Determine the [x, y] coordinate at the center of the cell enclosing the given text.  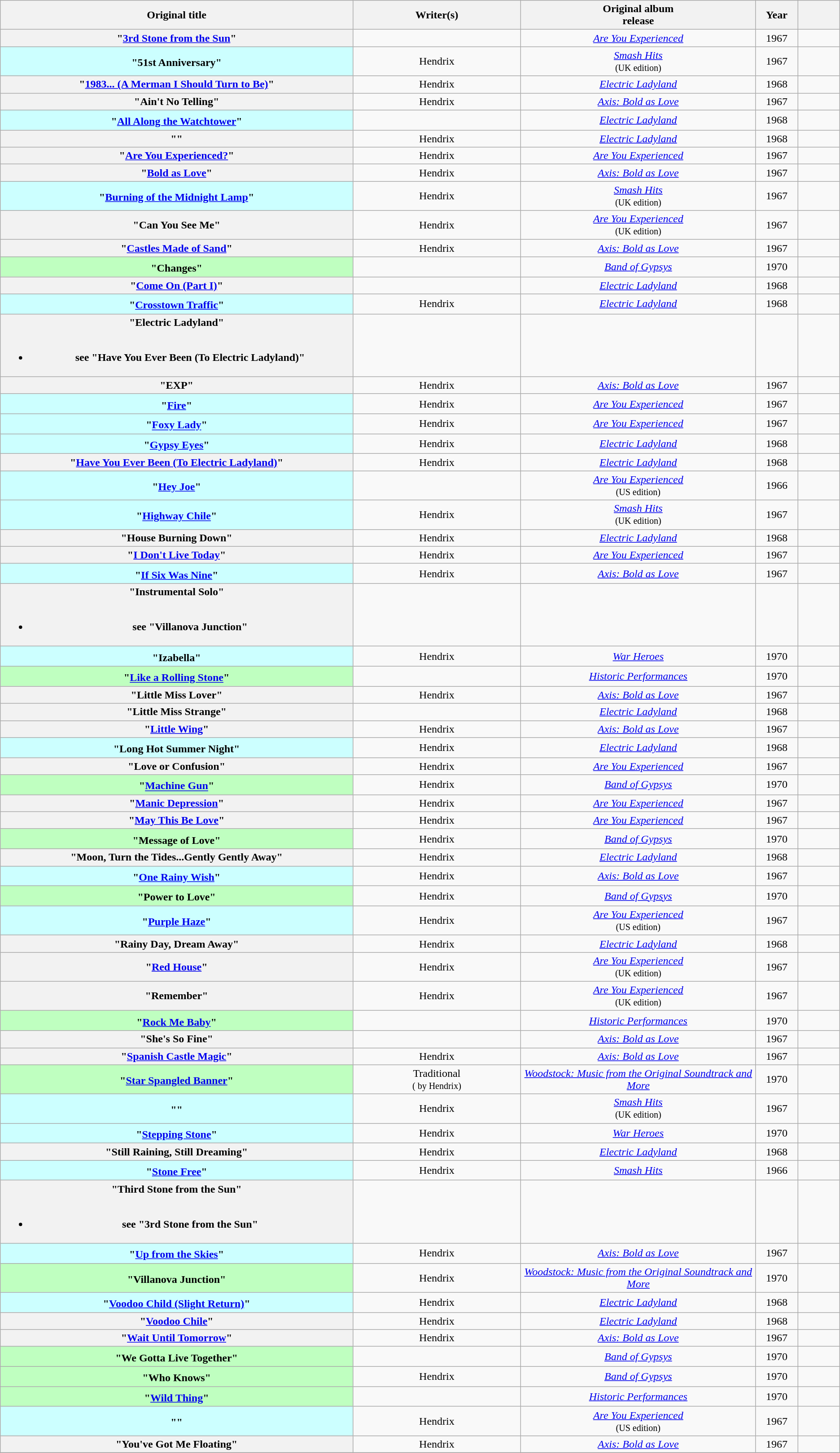
"51st Anniversary" [177, 61]
Writer(s) [437, 15]
Year [777, 15]
"Purple Haze" [177, 920]
"Love or Confusion" [177, 766]
"May This Be Love" [177, 820]
"Long Hot Summer Night" [177, 748]
"3rd Stone from the Sun" [177, 38]
"One Rainy Wish" [177, 876]
"Changes" [177, 267]
"Izabella" [177, 656]
"Villanova Junction" [177, 1277]
"Castles Made of Sand" [177, 248]
"Come On (Part I)" [177, 285]
"Fire" [177, 404]
"Little Miss Strange" [177, 712]
"Ain't No Telling" [177, 101]
"Stepping Stone" [177, 1133]
"Can You See Me" [177, 225]
"Instrumental Solo"see "Villanova Junction" [177, 615]
"Star Spangled Banner" [177, 1079]
"Red House" [177, 967]
"Wait Until Tomorrow" [177, 1338]
"Moon, Turn the Tides...Gently Gently Away" [177, 857]
"Like a Rolling Stone" [177, 676]
"Third Stone from the Sun"see "3rd Stone from the Sun" [177, 1212]
"Burning of the Midnight Lamp" [177, 196]
"Message of Love" [177, 838]
"1983... (A Merman I Should Turn to Be)" [177, 84]
"Crosstown Traffic" [177, 304]
"Voodoo Child (Slight Return)" [177, 1303]
"Hey Joe" [177, 486]
"Manic Depression" [177, 803]
"Machine Gun" [177, 785]
"If Six Was Nine" [177, 574]
"Gypsy Eyes" [177, 443]
"Power to Love" [177, 896]
"We Gotta Live Together" [177, 1356]
Smash Hits [638, 1171]
"All Along the Watchtower" [177, 120]
"Highway Chile" [177, 514]
"Up from the Skies" [177, 1253]
Traditional ( by Hendrix) [437, 1079]
"House Burning Down" [177, 538]
"You've Got Me Floating" [177, 1444]
"Rainy Day, Dream Away" [177, 944]
"She's So Fine" [177, 1039]
"Electric Ladyland"see "Have You Ever Been (To Electric Ladyland)" [177, 345]
"Wild Thing" [177, 1397]
"Who Knows" [177, 1376]
"Have You Ever Been (To Electric Ladyland)" [177, 462]
"I Don't Live Today" [177, 555]
"Little Wing" [177, 729]
"Are You Experienced?" [177, 156]
"Foxy Lady" [177, 424]
Original title [177, 15]
"Voodoo Chile" [177, 1321]
"Stone Free" [177, 1171]
"Bold as Love" [177, 173]
"Rock Me Baby" [177, 1021]
Original albumrelease [638, 15]
"Still Raining, Still Dreaming" [177, 1152]
"Little Miss Lover" [177, 695]
"Remember" [177, 996]
"Spanish Castle Magic" [177, 1056]
"EXP" [177, 385]
